From the cell containing the given text, extract its center point as (x, y) coordinate. 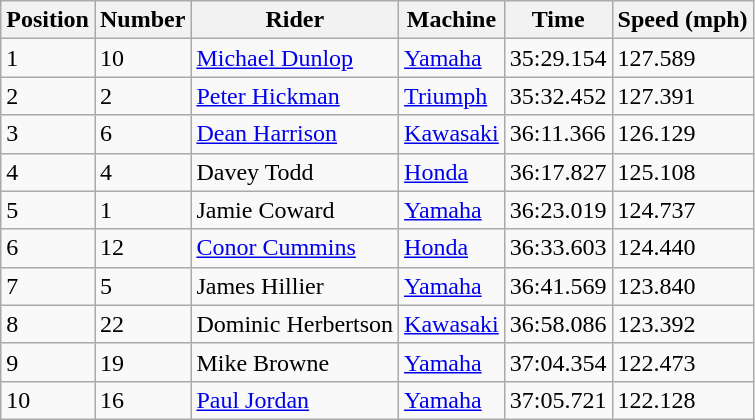
124.440 (682, 248)
127.391 (682, 96)
Triumph (452, 96)
Position (48, 20)
Michael Dunlop (295, 58)
123.392 (682, 324)
9 (48, 362)
3 (48, 134)
36:58.086 (558, 324)
Number (142, 20)
Rider (295, 20)
37:04.354 (558, 362)
123.840 (682, 286)
125.108 (682, 172)
Speed (mph) (682, 20)
Time (558, 20)
Dominic Herbertson (295, 324)
Davey Todd (295, 172)
36:17.827 (558, 172)
122.473 (682, 362)
Conor Cummins (295, 248)
126.129 (682, 134)
Jamie Coward (295, 210)
Machine (452, 20)
124.737 (682, 210)
Paul Jordan (295, 400)
Dean Harrison (295, 134)
36:33.603 (558, 248)
122.128 (682, 400)
36:41.569 (558, 286)
36:11.366 (558, 134)
37:05.721 (558, 400)
16 (142, 400)
Peter Hickman (295, 96)
8 (48, 324)
22 (142, 324)
19 (142, 362)
12 (142, 248)
36:23.019 (558, 210)
Mike Browne (295, 362)
35:29.154 (558, 58)
7 (48, 286)
127.589 (682, 58)
35:32.452 (558, 96)
James Hillier (295, 286)
